Return (X, Y) of the center of cell containing provided text 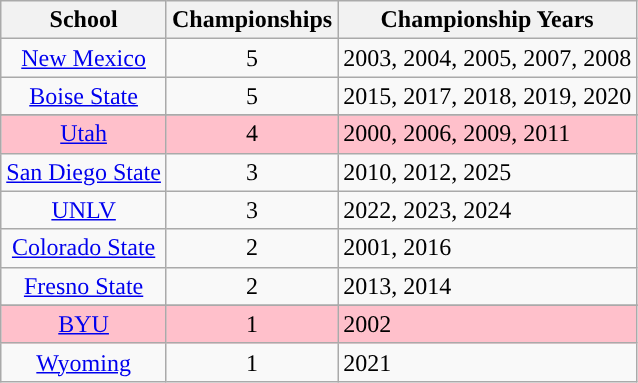
Championship Years (488, 20)
Fresno State (84, 286)
School (84, 20)
2021 (488, 362)
2000, 2006, 2009, 2011 (488, 134)
4 (252, 134)
UNLV (84, 210)
Wyoming (84, 362)
2001, 2016 (488, 248)
Championships (252, 20)
2003, 2004, 2005, 2007, 2008 (488, 58)
2013, 2014 (488, 286)
2015, 2017, 2018, 2019, 2020 (488, 96)
2010, 2012, 2025 (488, 172)
2022, 2023, 2024 (488, 210)
Utah (84, 134)
San Diego State (84, 172)
2002 (488, 324)
Colorado State (84, 248)
New Mexico (84, 58)
Boise State (84, 96)
BYU (84, 324)
